Identify which cell holds the provided text, then report its [x, y] central coordinate. 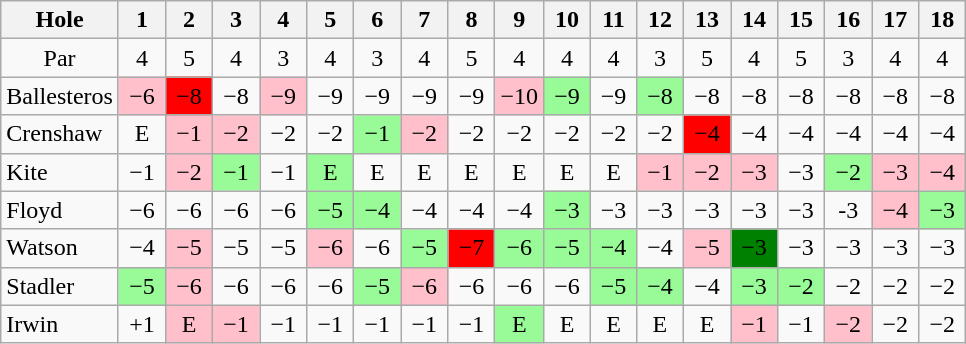
13 [706, 20]
8 [472, 20]
−7 [472, 248]
9 [520, 20]
Hole [60, 20]
1 [142, 20]
Par [60, 58]
10 [568, 20]
18 [942, 20]
Watson [60, 248]
17 [896, 20]
15 [802, 20]
Irwin [60, 324]
Crenshaw [60, 134]
7 [424, 20]
−10 [520, 96]
Ballesteros [60, 96]
Stadler [60, 286]
-3 [848, 210]
11 [614, 20]
Floyd [60, 210]
Kite [60, 172]
16 [848, 20]
14 [754, 20]
12 [660, 20]
6 [378, 20]
+1 [142, 324]
2 [190, 20]
